Pinpoint the cell where the given text exists, returning its [x, y] midpoint coordinate. 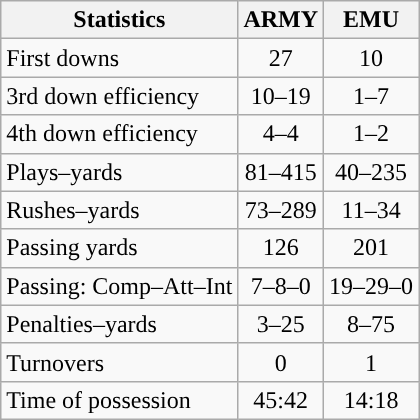
4th down efficiency [120, 134]
3rd down efficiency [120, 96]
81–415 [281, 172]
11–34 [372, 210]
Passing yards [120, 248]
73–289 [281, 210]
19–29–0 [372, 286]
8–75 [372, 324]
10–19 [281, 96]
Plays–yards [120, 172]
Rushes–yards [120, 210]
45:42 [281, 400]
ARMY [281, 20]
Penalties–yards [120, 324]
0 [281, 362]
27 [281, 58]
201 [372, 248]
4–4 [281, 134]
EMU [372, 20]
Time of possession [120, 400]
Turnovers [120, 362]
126 [281, 248]
14:18 [372, 400]
1 [372, 362]
1–2 [372, 134]
7–8–0 [281, 286]
40–235 [372, 172]
10 [372, 58]
Passing: Comp–Att–Int [120, 286]
Statistics [120, 20]
3–25 [281, 324]
1–7 [372, 96]
First downs [120, 58]
